Extract the (x, y) coordinate from the center of the cell holding the provided text.  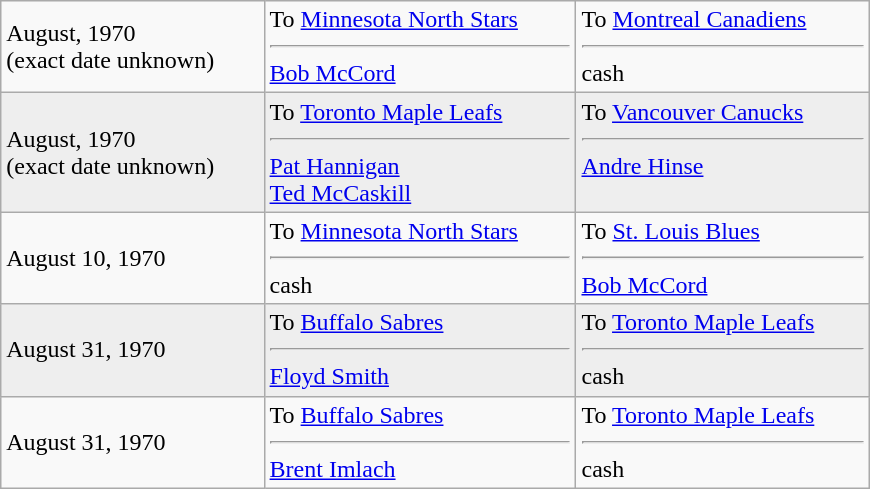
To Montreal Canadienscash (722, 47)
To Minnesota North StarsBob McCord (420, 47)
To Toronto Maple LeafsPat HanniganTed McCaskill (420, 152)
August 10, 1970 (132, 258)
To Minnesota North Starscash (420, 258)
To Buffalo SabresBrent Imlach (420, 442)
To Vancouver CanucksAndre Hinse (722, 152)
To St. Louis BluesBob McCord (722, 258)
To Buffalo SabresFloyd Smith (420, 350)
